Return the [X, Y] coordinate for the center point of the cell that contains the specified text.  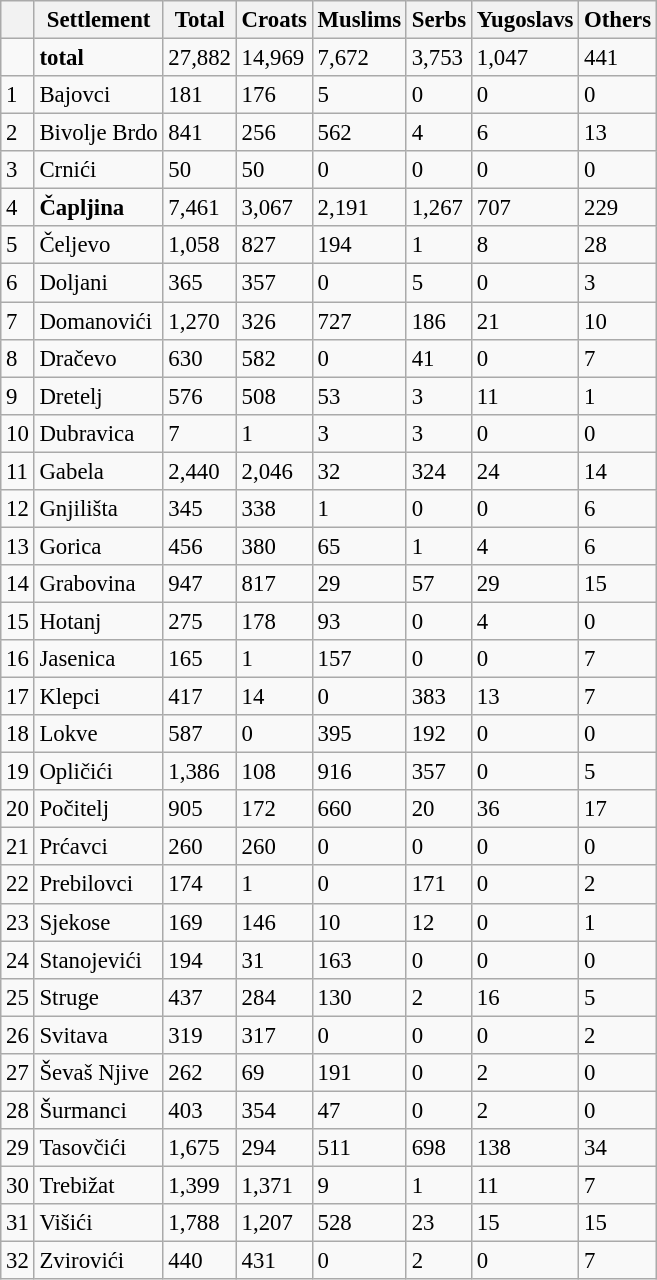
Doljani [98, 283]
587 [200, 734]
707 [524, 208]
Dračevo [98, 358]
34 [618, 1148]
Ševaš Njive [98, 1073]
Gabela [98, 471]
130 [359, 997]
3,753 [438, 58]
727 [359, 321]
383 [438, 697]
229 [618, 208]
511 [359, 1148]
417 [200, 697]
172 [274, 809]
total [98, 58]
Lokve [98, 734]
326 [274, 321]
431 [274, 1261]
Prebilovci [98, 885]
294 [274, 1148]
Dubravica [98, 433]
275 [200, 621]
827 [274, 245]
69 [274, 1073]
36 [524, 809]
191 [359, 1073]
Počitelj [98, 809]
345 [200, 509]
Tasovčići [98, 1148]
380 [274, 546]
Opličići [98, 772]
18 [18, 734]
1,270 [200, 321]
841 [200, 133]
Gorica [98, 546]
256 [274, 133]
Čapljina [98, 208]
Klepci [98, 697]
108 [274, 772]
181 [200, 95]
562 [359, 133]
582 [274, 358]
1,399 [200, 1185]
Bajovci [98, 95]
25 [18, 997]
660 [359, 809]
174 [200, 885]
2,191 [359, 208]
Jasenica [98, 659]
630 [200, 358]
947 [200, 584]
169 [200, 922]
Total [200, 20]
157 [359, 659]
Šurmanci [98, 1110]
7,672 [359, 58]
Grabovina [98, 584]
26 [18, 1035]
Domanovići [98, 321]
1,058 [200, 245]
338 [274, 509]
93 [359, 621]
Višići [98, 1223]
Trebižat [98, 1185]
2,046 [274, 471]
47 [359, 1110]
1,788 [200, 1223]
324 [438, 471]
30 [18, 1185]
176 [274, 95]
916 [359, 772]
Zvirovići [98, 1261]
441 [618, 58]
192 [438, 734]
817 [274, 584]
317 [274, 1035]
27 [18, 1073]
905 [200, 809]
456 [200, 546]
Struge [98, 997]
528 [359, 1223]
14,969 [274, 58]
65 [359, 546]
146 [274, 922]
1,386 [200, 772]
262 [200, 1073]
319 [200, 1035]
1,267 [438, 208]
3,067 [274, 208]
7,461 [200, 208]
354 [274, 1110]
Others [618, 20]
Croats [274, 20]
437 [200, 997]
284 [274, 997]
186 [438, 321]
27,882 [200, 58]
Hotanj [98, 621]
1,207 [274, 1223]
2,440 [200, 471]
Čeljevo [98, 245]
53 [359, 396]
440 [200, 1261]
41 [438, 358]
Crnići [98, 170]
163 [359, 960]
395 [359, 734]
Prćavci [98, 847]
1,675 [200, 1148]
22 [18, 885]
Stanojevići [98, 960]
365 [200, 283]
1,371 [274, 1185]
178 [274, 621]
Yugoslavs [524, 20]
Svitava [98, 1035]
698 [438, 1148]
171 [438, 885]
508 [274, 396]
Serbs [438, 20]
57 [438, 584]
138 [524, 1148]
Bivolje Brdo [98, 133]
165 [200, 659]
19 [18, 772]
Settlement [98, 20]
576 [200, 396]
Dretelj [98, 396]
1,047 [524, 58]
Muslims [359, 20]
Gnjilišta [98, 509]
403 [200, 1110]
Sjekose [98, 922]
